Return the [X, Y] coordinate for the center point of the cell that contains the specified text.  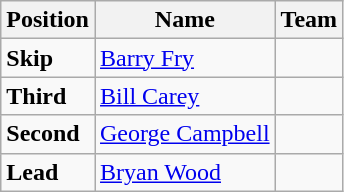
Bryan Wood [184, 172]
Lead [48, 172]
Team [309, 20]
Bill Carey [184, 96]
Barry Fry [184, 58]
Position [48, 20]
Second [48, 134]
Name [184, 20]
George Campbell [184, 134]
Third [48, 96]
Skip [48, 58]
